Locate the cell with the specified text and output its [x, y] center coordinate. 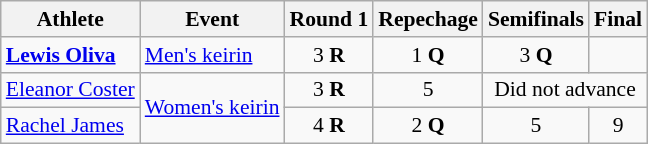
Lewis Oliva [70, 55]
Round 1 [330, 19]
Men's keirin [212, 55]
Athlete [70, 19]
Eleanor Coster [70, 90]
4 R [330, 126]
Women's keirin [212, 108]
Did not advance [565, 90]
Event [212, 19]
Rachel James [70, 126]
Repechage [428, 19]
Semifinals [536, 19]
9 [618, 126]
1 Q [428, 55]
Final [618, 19]
3 Q [536, 55]
2 Q [428, 126]
